Output the [x, y] coordinate of the center of the cell containing the given text.  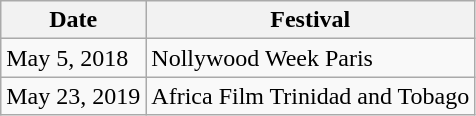
May 23, 2019 [74, 96]
Africa Film Trinidad and Tobago [310, 96]
May 5, 2018 [74, 58]
Date [74, 20]
Festival [310, 20]
Nollywood Week Paris [310, 58]
